Return [X, Y] of the center of cell containing provided text 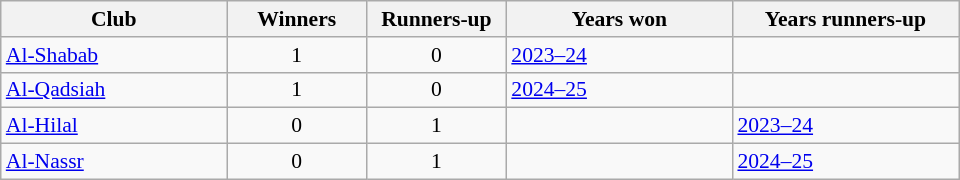
Club [114, 19]
Al-Qadsiah [114, 90]
Al-Hilal [114, 126]
Years won [619, 19]
Winners [297, 19]
Al-Shabab [114, 55]
Runners-up [437, 19]
Years runners-up [845, 19]
Al-Nassr [114, 162]
